Determine the [X, Y] coordinate at the center of the cell enclosing the given text.  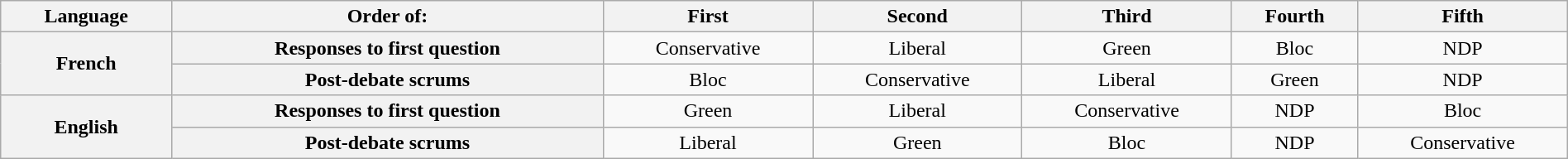
English [86, 127]
Second [918, 17]
Order of: [388, 17]
Fourth [1295, 17]
French [86, 64]
First [708, 17]
Language [86, 17]
Fifth [1462, 17]
Third [1126, 17]
